Return (x, y) of the center of cell containing provided text 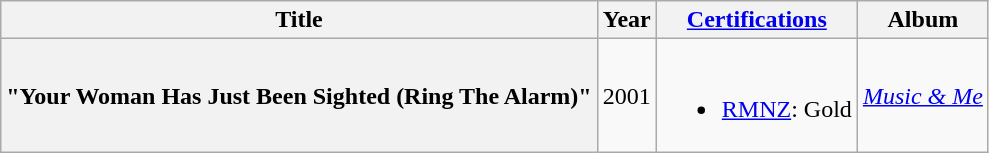
Title (299, 20)
"Your Woman Has Just Been Sighted (Ring The Alarm)" (299, 96)
2001 (626, 96)
Album (922, 20)
Certifications (756, 20)
RMNZ: Gold (756, 96)
Year (626, 20)
Music & Me (922, 96)
